Return (x, y) of the center of cell containing provided text 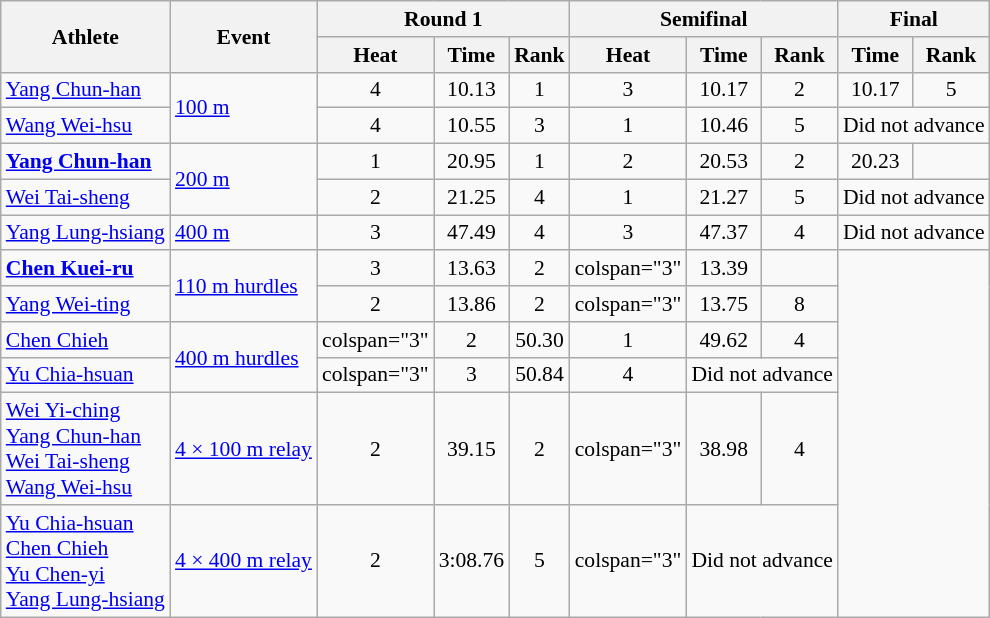
47.37 (724, 233)
8 (800, 304)
Athlete (86, 36)
Yang Lung-hsiang (86, 233)
38.98 (724, 449)
Yu Chia-hsuanChen ChiehYu Chen-yiYang Lung-hsiang (86, 561)
Wei Yi-chingYang Chun-hanWei Tai-shengWang Wei-hsu (86, 449)
100 m (244, 108)
13.63 (472, 269)
400 m (244, 233)
Chen Kuei-ru (86, 269)
200 m (244, 180)
39.15 (472, 449)
20.95 (472, 162)
13.75 (724, 304)
Event (244, 36)
49.62 (724, 340)
13.39 (724, 269)
4 × 100 m relay (244, 449)
3:08.76 (472, 561)
10.55 (472, 126)
Wang Wei-hsu (86, 126)
20.53 (724, 162)
20.23 (876, 162)
10.13 (472, 90)
Chen Chieh (86, 340)
13.86 (472, 304)
21.27 (724, 197)
50.30 (540, 340)
4 × 400 m relay (244, 561)
50.84 (540, 375)
Yu Chia-hsuan (86, 375)
Final (914, 19)
47.49 (472, 233)
Wei Tai-sheng (86, 197)
Yang Wei-ting (86, 304)
Semifinal (704, 19)
21.25 (472, 197)
110 m hurdles (244, 286)
400 m hurdles (244, 358)
10.46 (724, 126)
Round 1 (444, 19)
